Detect which cell encompasses the target text, then output its (X, Y) center coordinate. 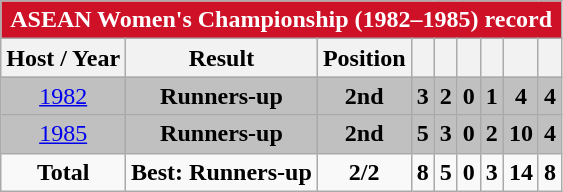
1 (492, 96)
Position (364, 58)
Best: Runners-up (222, 172)
Total (64, 172)
Host / Year (64, 58)
10 (520, 134)
1985 (64, 134)
2/2 (364, 172)
1982 (64, 96)
14 (520, 172)
ASEAN Women's Championship (1982–1985) record (282, 20)
Result (222, 58)
